Output the [x, y] coordinate of the center of the cell containing the given text.  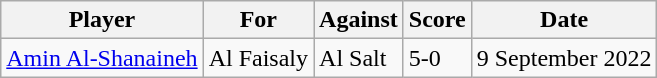
Date [564, 20]
Against [359, 20]
Player [102, 20]
Score [437, 20]
Al Faisaly [258, 58]
5-0 [437, 58]
Amin Al-Shanaineh [102, 58]
For [258, 20]
Al Salt [359, 58]
9 September 2022 [564, 58]
